Extract the (x, y) coordinate from the center of the cell holding the provided text.  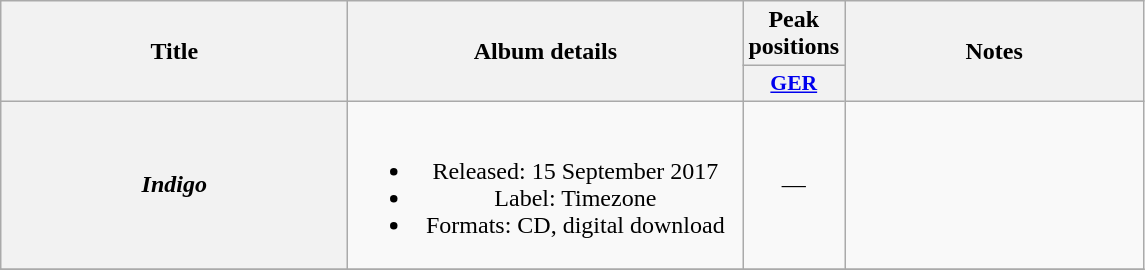
Album details (546, 52)
Indigo (174, 184)
Peak positions (794, 34)
Notes (994, 52)
Released: 15 September 2017Label: TimezoneFormats: CD, digital download (546, 184)
— (794, 184)
GER (794, 84)
Title (174, 52)
